Locate the cell with the specified text and output its (X, Y) center coordinate. 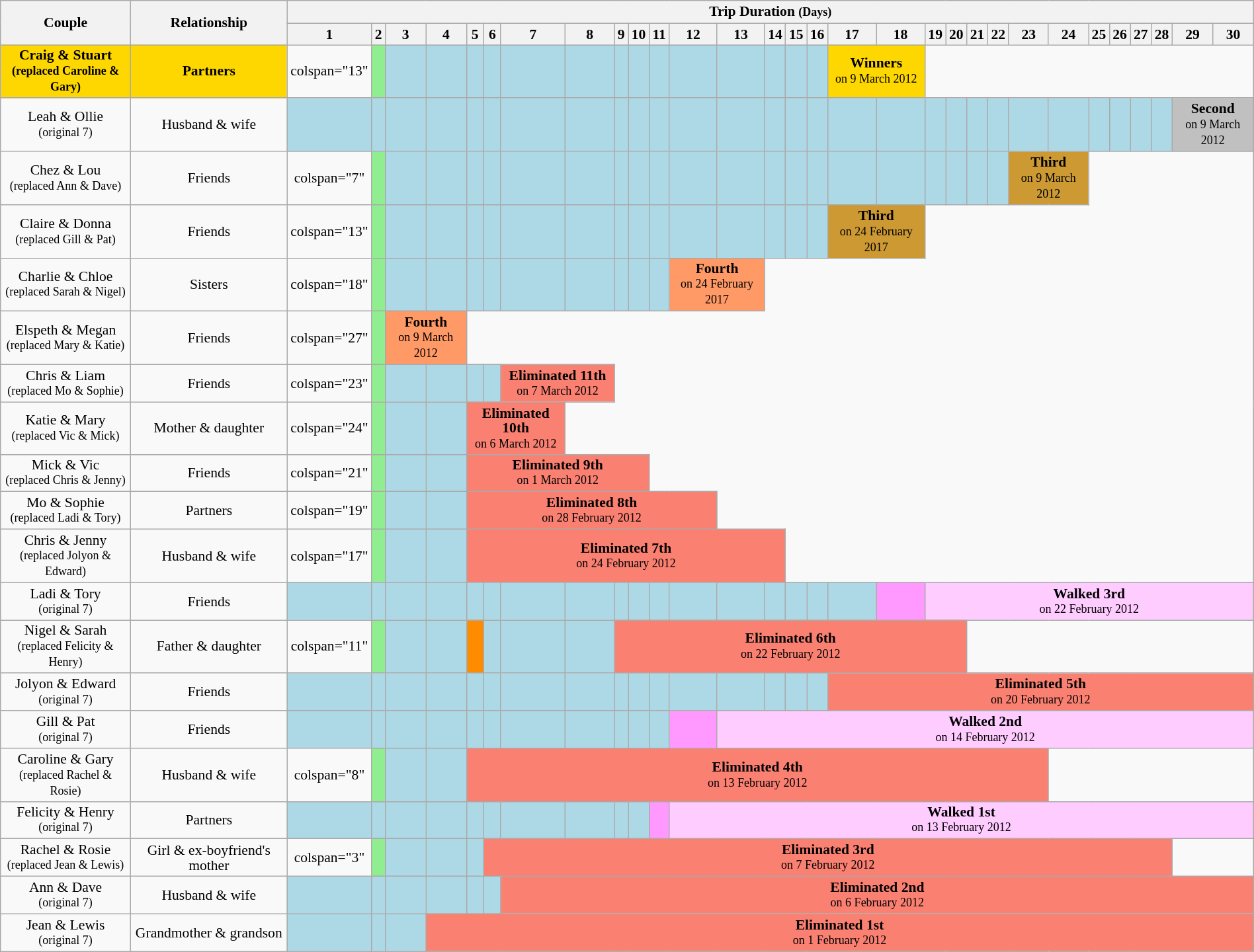
Sisters (209, 284)
Girl & ex-boyfriend's mother (209, 858)
29 (1192, 34)
Eliminated 1ston 1 February 2012 (840, 932)
Jolyon & Edward(original 7) (66, 693)
Relationship (209, 22)
colspan="27" (329, 338)
Felicity & Henry(original 7) (66, 820)
Leah & Ollie(original 7) (66, 126)
Mick & Vic(replaced Chris & Jenny) (66, 473)
15 (796, 34)
7 (533, 34)
Trip Duration (Days) (770, 12)
Couple (66, 22)
colspan="3" (329, 858)
26 (1120, 34)
8 (589, 34)
Eliminated 11thon 7 March 2012 (557, 383)
Caroline & Gary(replaced Rachel & Rosie) (66, 775)
12 (693, 34)
28 (1162, 34)
Nigel & Sarah(replaced Felicity & Henry) (66, 647)
Craig & Stuart(replaced Caroline & Gary) (66, 71)
Chris & Liam(replaced Mo & Sophie) (66, 383)
Chez & Lou(replaced Ann & Dave) (66, 178)
Ladi & Tory(original 7) (66, 602)
27 (1141, 34)
Eliminated 2ndon 6 February 2012 (877, 895)
Eliminated 6thon 22 February 2012 (791, 647)
20 (956, 34)
Walked 2ndon 14 February 2012 (985, 730)
Rachel & Rosie(replaced Jean & Lewis) (66, 858)
13 (741, 34)
colspan="24" (329, 428)
Eliminated 4thon 13 February 2012 (757, 775)
Charlie & Chloe(replaced Sarah & Nigel) (66, 284)
Eliminated 5thon 20 February 2012 (1040, 693)
Fourthon 9 March 2012 (426, 338)
Eliminated 9thon 1 March 2012 (558, 473)
colspan="11" (329, 647)
colspan="19" (329, 510)
Thirdon 24 February 2017 (876, 231)
Mo & Sophie(replaced Ladi & Tory) (66, 510)
Elspeth & Megan(replaced Mary & Katie) (66, 338)
colspan="21" (329, 473)
Grandmother & grandson (209, 932)
Ann & Dave(original 7) (66, 895)
Walked 1ston 13 February 2012 (962, 820)
25 (1099, 34)
Eliminated 3rdon 7 February 2012 (828, 858)
11 (659, 34)
colspan="8" (329, 775)
Mother & daughter (209, 428)
Eliminated 7thon 24 February 2012 (626, 557)
10 (639, 34)
Fourthon 24 February 2017 (717, 284)
6 (492, 34)
23 (1028, 34)
Katie & Mary(replaced Vic & Mick) (66, 428)
Eliminated 10thon 6 March 2012 (516, 428)
22 (998, 34)
Thirdon 9 March 2012 (1048, 178)
Winnerson 9 March 2012 (876, 71)
3 (406, 34)
colspan="23" (329, 383)
Walked 3rdon 22 February 2012 (1089, 602)
2 (378, 34)
Jean & Lewis(original 7) (66, 932)
Eliminated 8thon 28 February 2012 (591, 510)
16 (817, 34)
30 (1233, 34)
5 (475, 34)
1 (329, 34)
21 (978, 34)
9 (622, 34)
4 (446, 34)
Secondon 9 March 2012 (1213, 126)
24 (1068, 34)
colspan="18" (329, 284)
Chris & Jenny(replaced Jolyon & Edward) (66, 557)
17 (852, 34)
Claire & Donna(replaced Gill & Pat) (66, 231)
Gill & Pat(original 7) (66, 730)
19 (935, 34)
colspan="17" (329, 557)
Father & daughter (209, 647)
18 (901, 34)
colspan="7" (329, 178)
14 (775, 34)
